Find where the given text appears and provide that cell's center as (X, Y) coordinate. 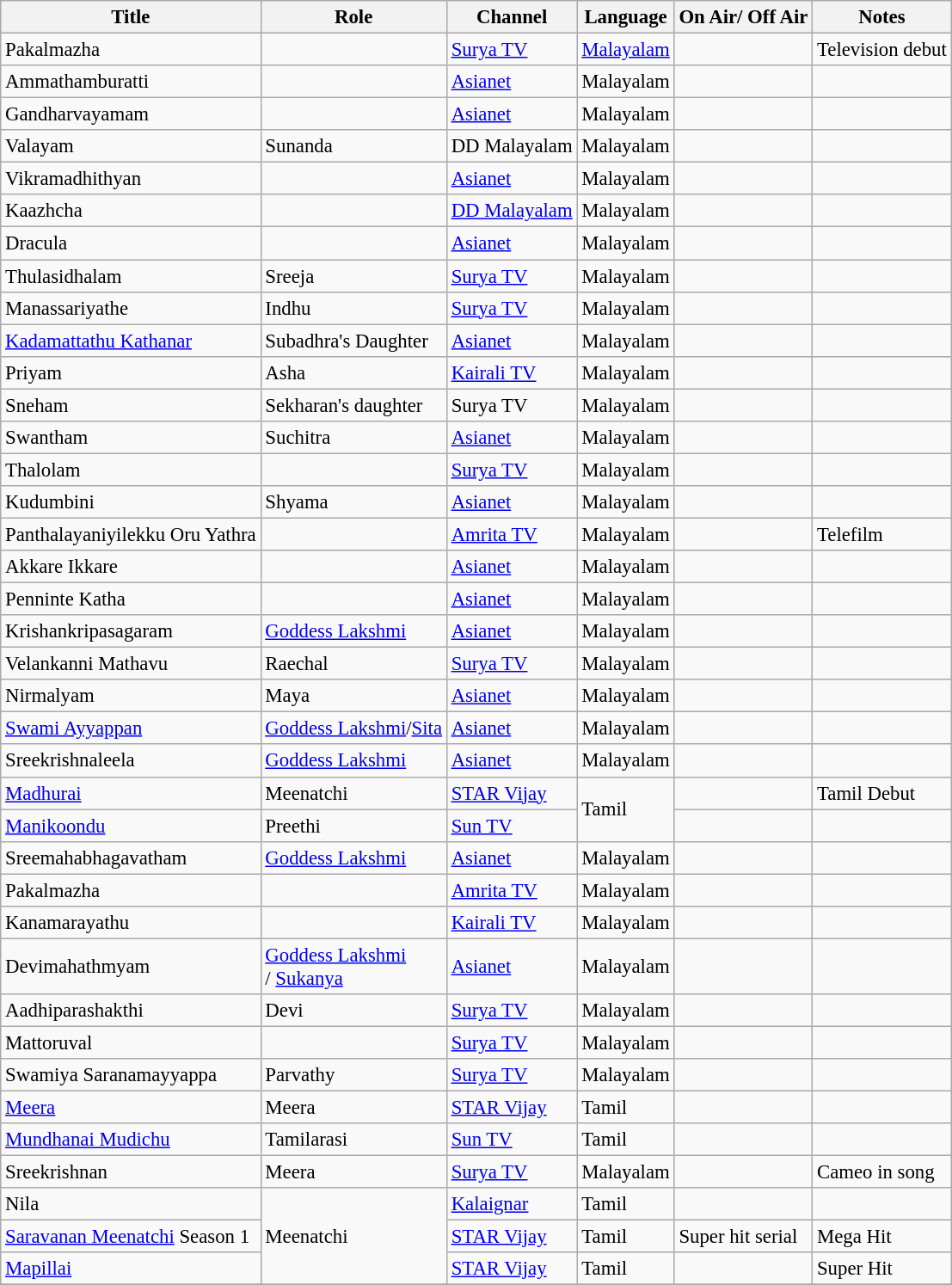
Manikoondu (131, 826)
Telefilm (882, 534)
Kadamattathu Kathanar (131, 341)
Madhurai (131, 793)
Kanamarayathu (131, 923)
Television debut (882, 50)
Swantham (131, 438)
Nila (131, 1204)
Penninte Katha (131, 599)
Dracula (131, 243)
Panthalayaniyilekku Oru Yathra (131, 534)
Kaazhcha (131, 211)
Priyam (131, 372)
On Air/ Off Air (743, 17)
Goddess Lakshmi / Sukanya (353, 967)
Mattoruval (131, 1042)
Manassariyathe (131, 308)
Asha (353, 372)
Title (131, 17)
Swami Ayyappan (131, 729)
Sreemahabhagavatham (131, 858)
Akkare Ikkare (131, 567)
Raechal (353, 664)
Role (353, 17)
Notes (882, 17)
Tamilarasi (353, 1140)
Sekharan's daughter (353, 405)
Indhu (353, 308)
Devimahathmyam (131, 967)
Preethi (353, 826)
Velankanni Mathavu (131, 664)
Thulasidhalam (131, 276)
Valayam (131, 146)
Shyama (353, 502)
Cameo in song (882, 1172)
Thalolam (131, 470)
Krishankripasagaram (131, 631)
Kalaignar (512, 1204)
Gandharvayamam (131, 114)
Vikramadhithyan (131, 179)
Suchitra (353, 438)
Sreekrishnan (131, 1172)
Super Hit (882, 1269)
Language (626, 17)
Super hit serial (743, 1237)
Swamiya Saranamayyappa (131, 1075)
Subadhra's Daughter (353, 341)
Parvathy (353, 1075)
Maya (353, 696)
Goddess Lakshmi/Sita (353, 729)
Aadhiparashakthi (131, 1011)
Saravanan Meenatchi Season 1 (131, 1237)
Mega Hit (882, 1237)
Mundhanai Mudichu (131, 1140)
Mapillai (131, 1269)
Kudumbini (131, 502)
Nirmalyam (131, 696)
Sunanda (353, 146)
Sreeja (353, 276)
Sneham (131, 405)
Sreekrishnaleela (131, 761)
Ammathamburatti (131, 82)
Channel (512, 17)
Devi (353, 1011)
Tamil Debut (882, 793)
